For the text-containing cell, return its midpoint in (X, Y) coordinate format. 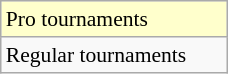
Pro tournaments (114, 19)
Regular tournaments (114, 55)
